Scan for the cell matching the given text and deliver its (X, Y) coordinate at center. 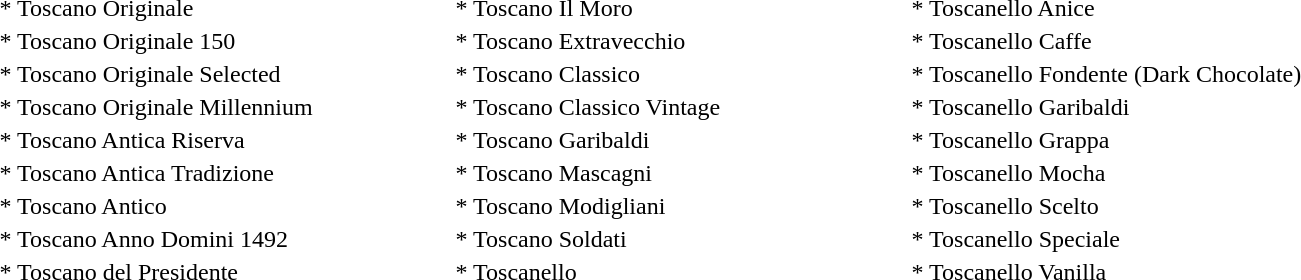
* Toscano Classico Vintage (680, 107)
* Toscano Soldati (680, 239)
* Toscano Classico (680, 74)
* Toscano Garibaldi (680, 140)
* Toscano Extravecchio (680, 41)
* Toscano Modigliani (680, 206)
* Toscano Mascagni (680, 173)
